Scan for the cell matching the given text and deliver its (X, Y) coordinate at center. 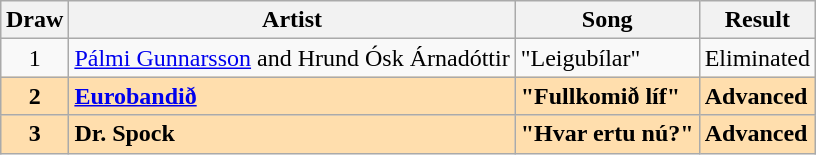
Draw (34, 20)
Result (757, 20)
2 (34, 96)
Eurobandið (292, 96)
Artist (292, 20)
"Hvar ertu nú?" (607, 134)
3 (34, 134)
"Leigubílar" (607, 58)
Song (607, 20)
Pálmi Gunnarsson and Hrund Ósk Árnadóttir (292, 58)
1 (34, 58)
Dr. Spock (292, 134)
"Fullkomið líf" (607, 96)
Eliminated (757, 58)
